Scan for the cell matching the given text and deliver its (X, Y) coordinate at center. 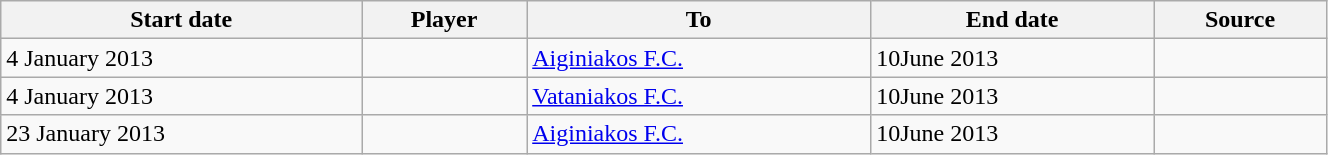
End date (1012, 20)
To (699, 20)
Player (444, 20)
Vataniakos F.C. (699, 96)
23 January 2013 (182, 134)
Start date (182, 20)
Source (1240, 20)
